For the text-containing cell, return its midpoint in [x, y] coordinate format. 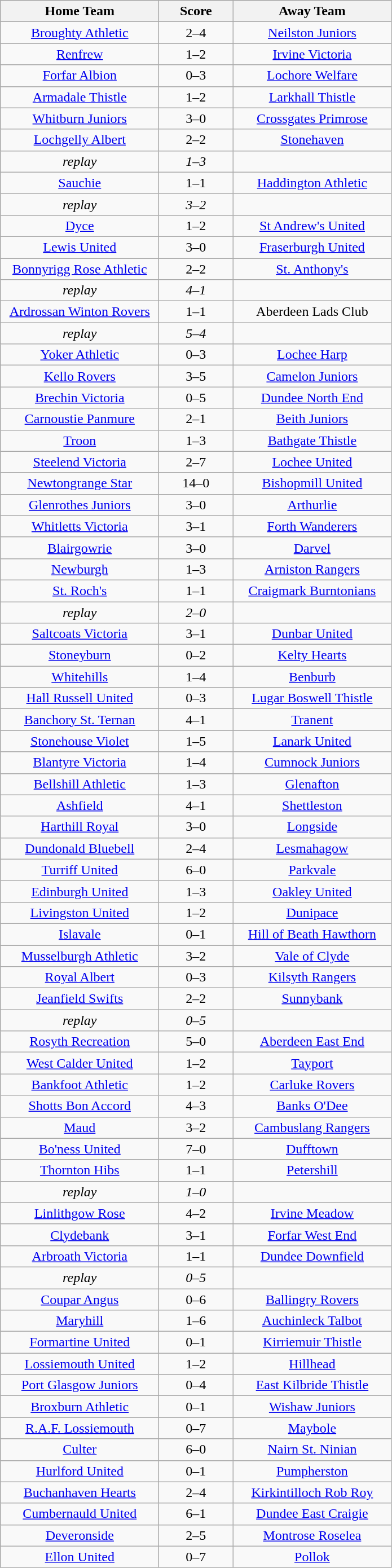
2–7 [196, 462]
1–5 [196, 741]
Bonnyrigg Rose Athletic [80, 269]
Broughty Athletic [80, 33]
4–3 [196, 1106]
R.A.F. Lossiemouth [80, 1428]
Sunnybank [312, 999]
5–0 [196, 1042]
7–0 [196, 1149]
Parkvale [312, 870]
Tranent [312, 720]
Ashfield [80, 805]
2–5 [196, 1535]
5–4 [196, 333]
St. Anthony's [312, 269]
Bellshill Athletic [80, 784]
0–4 [196, 1385]
Tayport [312, 1063]
Sauchie [80, 183]
Yoker Athletic [80, 355]
Banks O'Dee [312, 1106]
4–2 [196, 1213]
Maud [80, 1127]
Auchinleck Talbot [312, 1321]
Arthurlie [312, 505]
Oakley United [312, 891]
0–2 [196, 655]
Livingston United [80, 913]
Whitehills [80, 677]
Forth Wanderers [312, 526]
Benburb [312, 677]
Islavale [80, 934]
Kelty Hearts [312, 655]
Stonehouse Violet [80, 741]
Port Glasgow Juniors [80, 1385]
Dundonald Bluebell [80, 848]
0–6 [196, 1299]
Vale of Clyde [312, 956]
Petershill [312, 1170]
Kilsyth Rangers [312, 977]
Armadale Thistle [80, 97]
Jeanfield Swifts [80, 999]
2–0 [196, 612]
Forfar Albion [80, 76]
Away Team [312, 11]
Lossiemouth United [80, 1364]
Coupar Angus [80, 1299]
Longside [312, 827]
Cambuslang Rangers [312, 1127]
St. Roch's [80, 591]
Dundee Downfield [312, 1256]
Haddington Athletic [312, 183]
6–1 [196, 1514]
Banchory St. Ternan [80, 720]
Dundee North End [312, 398]
Dufftown [312, 1149]
Newburgh [80, 569]
1–0 [196, 1192]
Maryhill [80, 1321]
Maybole [312, 1428]
Clydebank [80, 1235]
Lochee United [312, 462]
Pollok [312, 1557]
Formartine United [80, 1342]
Cumbernauld United [80, 1514]
Forfar West End [312, 1235]
Harthill Royal [80, 827]
Lochore Welfare [312, 76]
Pumpherston [312, 1471]
Arniston Rangers [312, 569]
Edinburgh United [80, 891]
Kello Rovers [80, 376]
Craigmark Burntonians [312, 591]
Blairgowrie [80, 548]
Lesmahagow [312, 848]
Aberdeen Lads Club [312, 312]
Musselburgh Athletic [80, 956]
Aberdeen East End [312, 1042]
Bankfoot Athletic [80, 1085]
Carluke Rovers [312, 1085]
Cumnock Juniors [312, 763]
Glenafton [312, 784]
Lochgelly Albert [80, 140]
Kirkintilloch Rob Roy [312, 1492]
Linlithgow Rose [80, 1213]
Dunipace [312, 913]
Turriff United [80, 870]
Rosyth Recreation [80, 1042]
Bathgate Thistle [312, 441]
Beith Juniors [312, 419]
Wishaw Juniors [312, 1407]
Neilston Juniors [312, 33]
Hillhead [312, 1364]
Dyce [80, 226]
Carnoustie Panmure [80, 419]
Whitburn Juniors [80, 118]
Bishopmill United [312, 483]
Glenrothes Juniors [80, 505]
Shotts Bon Accord [80, 1106]
Newtongrange Star [80, 483]
Blantyre Victoria [80, 763]
Troon [80, 441]
3–5 [196, 376]
Lochee Harp [312, 355]
Camelon Juniors [312, 376]
1–6 [196, 1321]
Hurlford United [80, 1471]
Culter [80, 1450]
Score [196, 11]
Ellon United [80, 1557]
Lanark United [312, 741]
St Andrew's United [312, 226]
Deveronside [80, 1535]
Buchanhaven Hearts [80, 1492]
Stoneyburn [80, 655]
Irvine Meadow [312, 1213]
Lewis United [80, 247]
Darvel [312, 548]
Dunbar United [312, 634]
Larkhall Thistle [312, 97]
Brechin Victoria [80, 398]
Arbroath Victoria [80, 1256]
Renfrew [80, 54]
Hill of Beath Hawthorn [312, 934]
Home Team [80, 11]
Crossgates Primrose [312, 118]
Stonehaven [312, 140]
Broxburn Athletic [80, 1407]
Lugar Boswell Thistle [312, 698]
Whitletts Victoria [80, 526]
Ardrossan Winton Rovers [80, 312]
Fraserburgh United [312, 247]
Irvine Victoria [312, 54]
West Calder United [80, 1063]
Hall Russell United [80, 698]
Thornton Hibs [80, 1170]
East Kilbride Thistle [312, 1385]
Saltcoats Victoria [80, 634]
Nairn St. Ninian [312, 1450]
14–0 [196, 483]
Shettleston [312, 805]
Steelend Victoria [80, 462]
Montrose Roselea [312, 1535]
Bo'ness United [80, 1149]
Royal Albert [80, 977]
Kirriemuir Thistle [312, 1342]
2–1 [196, 419]
Dundee East Craigie [312, 1514]
Ballingry Rovers [312, 1299]
